Scan for the cell matching the given text and deliver its (x, y) coordinate at center. 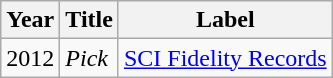
Year (30, 20)
Title (90, 20)
Pick (90, 58)
2012 (30, 58)
SCI Fidelity Records (225, 58)
Label (225, 20)
